Locate the cell with the specified text and output its (X, Y) center coordinate. 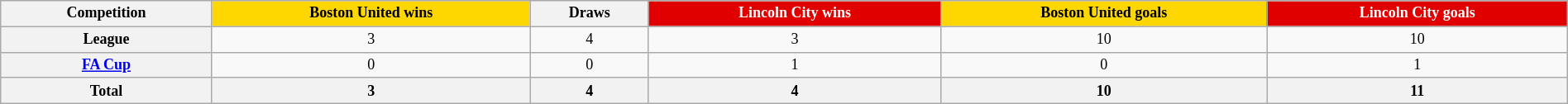
Boston United goals (1105, 13)
Boston United wins (370, 13)
11 (1417, 91)
Draws (589, 13)
League (106, 40)
Lincoln City goals (1417, 13)
Competition (106, 13)
Lincoln City wins (794, 13)
FA Cup (106, 64)
Total (106, 91)
